Capture the cell that displays the provided text and extract its (X, Y) central coordinate. 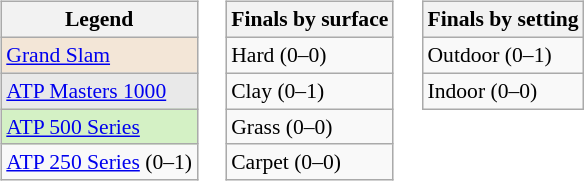
ATP Masters 1000 (99, 91)
Indoor (0–0) (502, 91)
Legend (99, 20)
Finals by surface (310, 20)
Hard (0–0) (310, 55)
Outdoor (0–1) (502, 55)
Carpet (0–0) (310, 162)
Grass (0–0) (310, 127)
ATP 250 Series (0–1) (99, 162)
Clay (0–1) (310, 91)
Finals by setting (502, 20)
Grand Slam (99, 55)
ATP 500 Series (99, 127)
